Capture the cell that displays the provided text and extract its [X, Y] central coordinate. 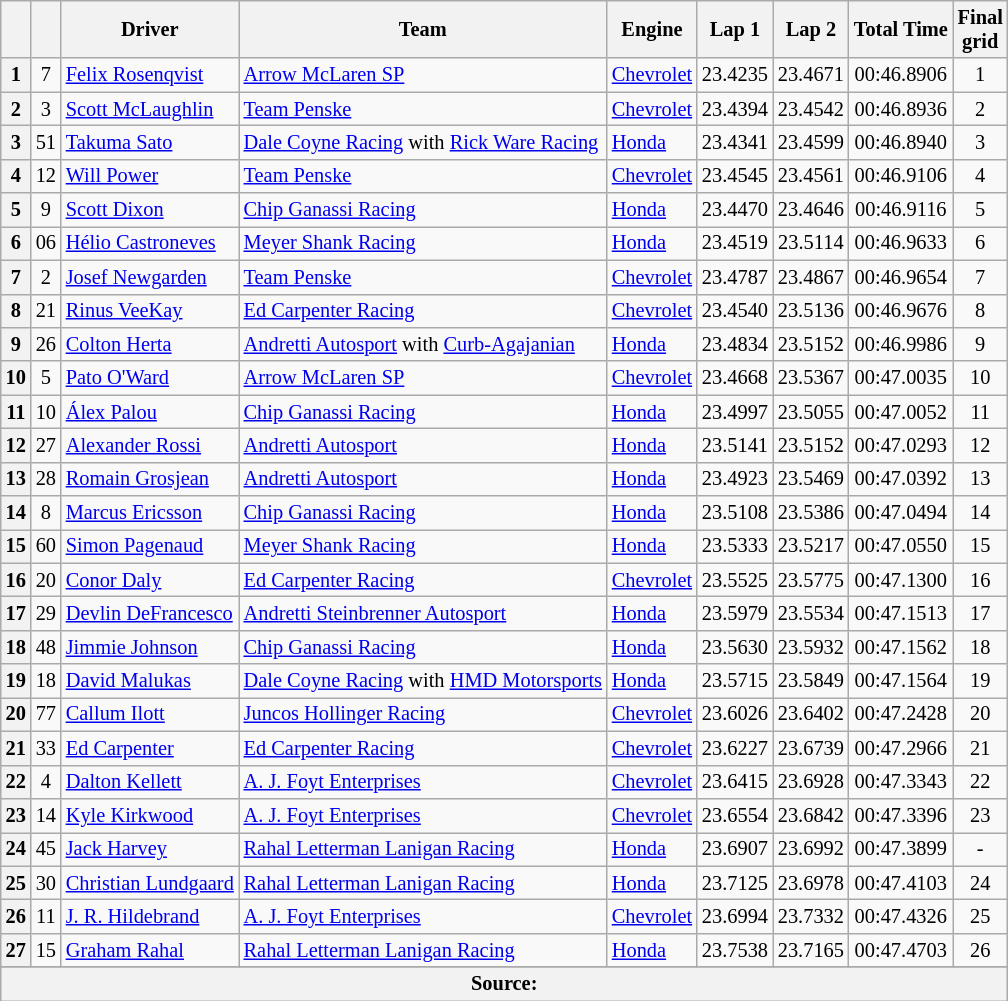
Colton Herta [150, 344]
00:47.1300 [901, 580]
Finalgrid [980, 29]
00:46.8906 [901, 75]
00:47.0392 [901, 479]
Romain Grosjean [150, 479]
Ed Carpenter [150, 748]
23.4235 [735, 75]
Conor Daly [150, 580]
Juncos Hollinger Racing [423, 714]
00:46.9676 [901, 311]
23.6402 [811, 714]
Josef Newgarden [150, 277]
23.5367 [811, 378]
23.4646 [811, 210]
23.5849 [811, 681]
23.6415 [735, 782]
30 [46, 883]
23.4668 [735, 378]
00:47.3396 [901, 815]
23.6227 [735, 748]
Marcus Ericsson [150, 513]
Jimmie Johnson [150, 647]
00:47.3899 [901, 849]
00:46.9106 [901, 176]
23.7165 [811, 950]
23.5469 [811, 479]
23.5386 [811, 513]
23.6554 [735, 815]
23.5217 [811, 546]
23.7125 [735, 883]
23.4671 [811, 75]
Driver [150, 29]
Felix Rosenqvist [150, 75]
23.5525 [735, 580]
23.4470 [735, 210]
00:47.4326 [901, 916]
00:47.1562 [901, 647]
23.6928 [811, 782]
23.6978 [811, 883]
23.5141 [735, 445]
Team [423, 29]
00:47.3343 [901, 782]
Pato O'Ward [150, 378]
Rinus VeeKay [150, 311]
23.4545 [735, 176]
23.4787 [735, 277]
Simon Pagenaud [150, 546]
23.4867 [811, 277]
Callum Ilott [150, 714]
Will Power [150, 176]
00:47.0035 [901, 378]
33 [46, 748]
77 [46, 714]
Dalton Kellett [150, 782]
23.6026 [735, 714]
45 [46, 849]
Scott Dixon [150, 210]
00:47.4103 [901, 883]
48 [46, 647]
00:47.2428 [901, 714]
Total Time [901, 29]
23.7538 [735, 950]
Source: [504, 984]
23.5136 [811, 311]
Lap 2 [811, 29]
06 [46, 243]
23.6739 [811, 748]
23.7332 [811, 916]
23.5979 [735, 613]
23.5333 [735, 546]
00:47.0052 [901, 412]
23.5775 [811, 580]
Hélio Castroneves [150, 243]
23.6842 [811, 815]
23.6994 [735, 916]
23.4542 [811, 109]
00:46.9654 [901, 277]
00:46.8940 [901, 142]
23.5114 [811, 243]
00:47.0293 [901, 445]
51 [46, 142]
00:47.2966 [901, 748]
Takuma Sato [150, 142]
23.5715 [735, 681]
00:46.9986 [901, 344]
Graham Rahal [150, 950]
23.4997 [735, 412]
23.4834 [735, 344]
00:47.1564 [901, 681]
J. R. Hildebrand [150, 916]
Álex Palou [150, 412]
23.4519 [735, 243]
23.4394 [735, 109]
23.4561 [811, 176]
Scott McLaughlin [150, 109]
00:46.9633 [901, 243]
- [980, 849]
Alexander Rossi [150, 445]
Kyle Kirkwood [150, 815]
29 [46, 613]
23.4341 [735, 142]
00:46.8936 [901, 109]
Christian Lundgaard [150, 883]
23.4923 [735, 479]
00:47.4703 [901, 950]
00:47.0550 [901, 546]
Lap 1 [735, 29]
28 [46, 479]
00:47.1513 [901, 613]
Devlin DeFrancesco [150, 613]
Dale Coyne Racing with Rick Ware Racing [423, 142]
00:46.9116 [901, 210]
Engine [652, 29]
23.5630 [735, 647]
23.5108 [735, 513]
23.4599 [811, 142]
Jack Harvey [150, 849]
23.6992 [811, 849]
23.5055 [811, 412]
23.6907 [735, 849]
Andretti Steinbrenner Autosport [423, 613]
Andretti Autosport with Curb-Agajanian [423, 344]
Dale Coyne Racing with HMD Motorsports [423, 681]
60 [46, 546]
23.5932 [811, 647]
David Malukas [150, 681]
23.5534 [811, 613]
00:47.0494 [901, 513]
23.4540 [735, 311]
